Find where the given text appears and provide that cell's center as [X, Y] coordinate. 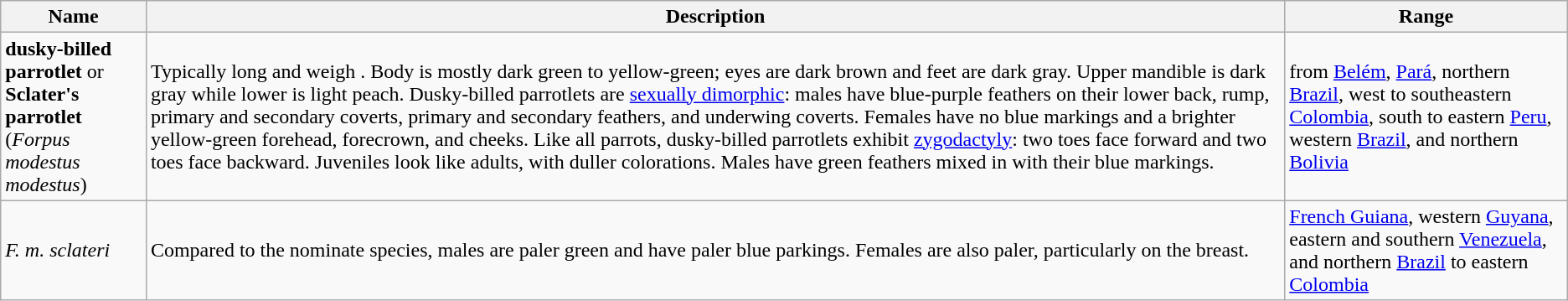
dusky-billed parrotlet or Sclater's parrotlet(Forpus modestus modestus) [74, 117]
Description [715, 17]
Compared to the nominate species, males are paler green and have paler blue parkings. Females are also paler, particularly on the breast. [715, 250]
Name [74, 17]
F. m. sclateri [74, 250]
French Guiana, western Guyana, eastern and southern Venezuela, and northern Brazil to eastern Colombia [1426, 250]
Range [1426, 17]
from Belém, Pará, northern Brazil, west to southeastern Colombia, south to eastern Peru, western Brazil, and northern Bolivia [1426, 117]
